Extract the (x, y) coordinate from the center of the cell holding the provided text.  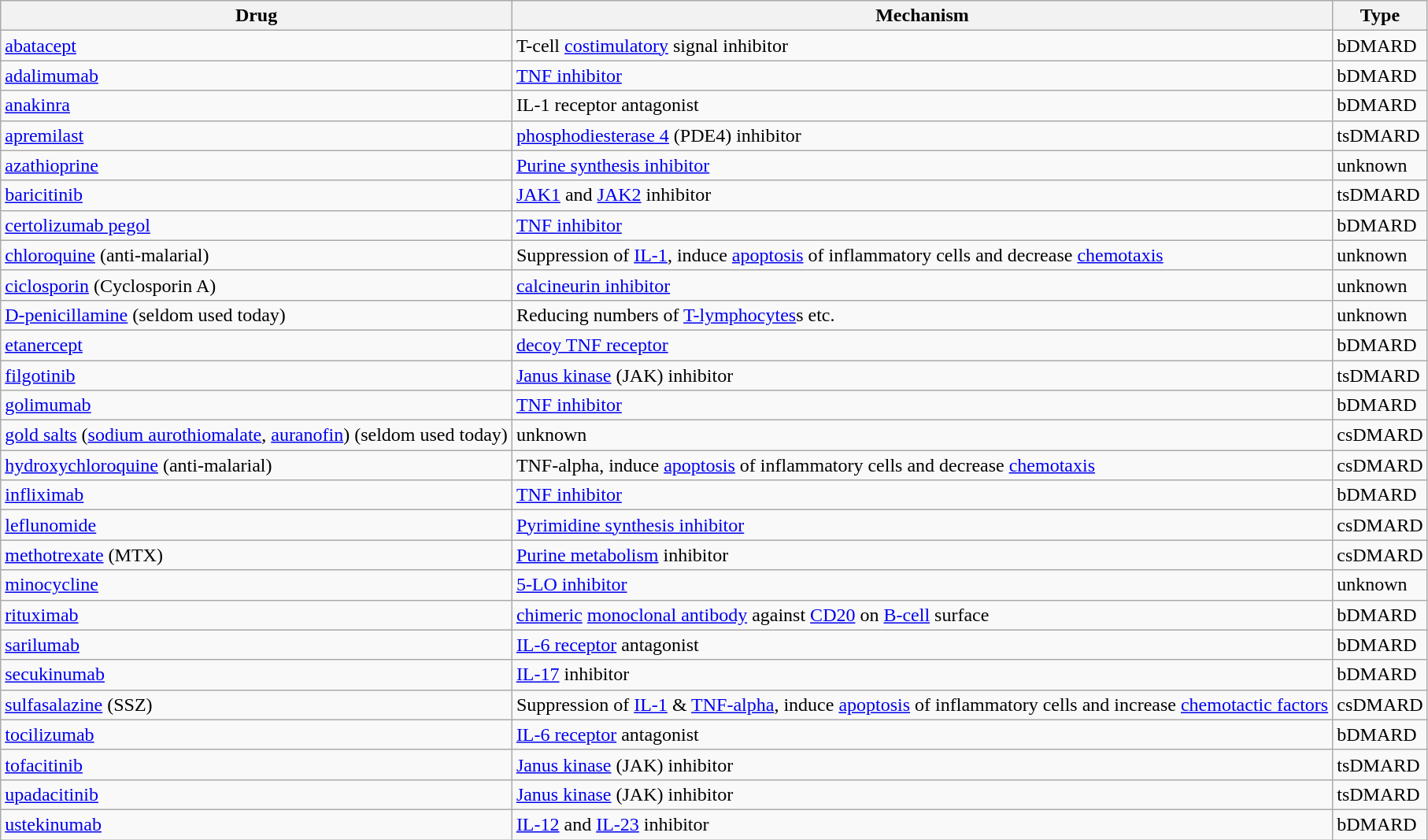
infliximab (257, 495)
Suppression of IL-1, induce apoptosis of inflammatory cells and decrease chemotaxis (922, 255)
IL-17 inhibitor (922, 675)
filgotinib (257, 376)
gold salts (sodium aurothiomalate, auranofin) (seldom used today) (257, 435)
T-cell costimulatory signal inhibitor (922, 46)
etanercept (257, 345)
tocilizumab (257, 735)
sarilumab (257, 645)
minocycline (257, 585)
IL-12 and IL-23 inhibitor (922, 824)
methotrexate (MTX) (257, 555)
secukinumab (257, 675)
abatacept (257, 46)
anakinra (257, 105)
certolizumab pegol (257, 225)
IL-1 receptor antagonist (922, 105)
Drug (257, 16)
Suppression of IL-1 & TNF-alpha, induce apoptosis of inflammatory cells and increase chemotactic factors (922, 705)
adalimumab (257, 76)
apremilast (257, 135)
Reducing numbers of T-lymphocytess etc. (922, 315)
upadacitinib (257, 794)
chimeric monoclonal antibody against CD20 on B-cell surface (922, 615)
Pyrimidine synthesis inhibitor (922, 525)
Mechanism (922, 16)
5-LO inhibitor (922, 585)
calcineurin inhibitor (922, 285)
JAK1 and JAK2 inhibitor (922, 195)
ustekinumab (257, 824)
hydroxychloroquine (anti-malarial) (257, 465)
golimumab (257, 405)
chloroquine (anti-malarial) (257, 255)
tofacitinib (257, 764)
TNF-alpha, induce apoptosis of inflammatory cells and decrease chemotaxis (922, 465)
D-penicillamine (seldom used today) (257, 315)
baricitinib (257, 195)
leflunomide (257, 525)
Purine metabolism inhibitor (922, 555)
azathioprine (257, 165)
phosphodiesterase 4 (PDE4) inhibitor (922, 135)
Type (1380, 16)
rituximab (257, 615)
Purine synthesis inhibitor (922, 165)
ciclosporin (Cyclosporin A) (257, 285)
sulfasalazine (SSZ) (257, 705)
decoy TNF receptor (922, 345)
